Identify which cell holds the provided text, then report its [X, Y] central coordinate. 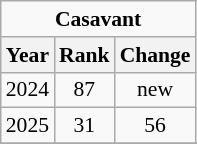
Change [156, 55]
Casavant [98, 19]
2025 [28, 126]
Year [28, 55]
Rank [84, 55]
31 [84, 126]
87 [84, 90]
56 [156, 126]
new [156, 90]
2024 [28, 90]
